Detect which cell encompasses the target text, then output its (X, Y) center coordinate. 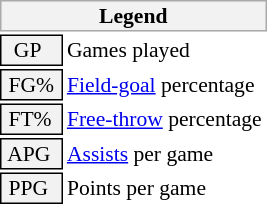
FT% (31, 120)
APG (31, 154)
Free-throw percentage (166, 120)
Points per game (166, 188)
FG% (31, 85)
Games played (166, 50)
GP (31, 50)
PPG (31, 188)
Assists per game (166, 154)
Legend (134, 16)
Field-goal percentage (166, 85)
